From the cell containing the given text, extract its center point as (X, Y) coordinate. 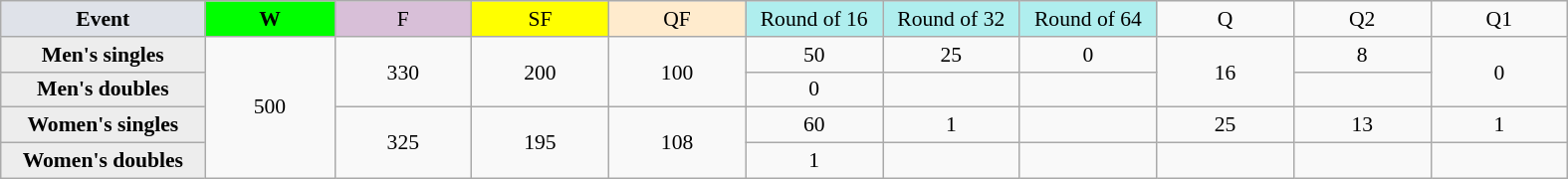
16 (1226, 72)
F (403, 19)
500 (270, 107)
100 (677, 72)
SF (541, 19)
Women's doubles (104, 161)
Round of 64 (1088, 19)
13 (1362, 125)
Q2 (1362, 19)
Q1 (1499, 19)
Men's doubles (104, 89)
50 (814, 55)
Women's singles (104, 125)
60 (814, 125)
Round of 32 (951, 19)
QF (677, 19)
Event (104, 19)
330 (403, 72)
325 (403, 143)
Men's singles (104, 55)
108 (677, 143)
195 (541, 143)
200 (541, 72)
Q (1226, 19)
8 (1362, 55)
W (270, 19)
Round of 16 (814, 19)
